Output the [x, y] coordinate of the center of the cell containing the given text.  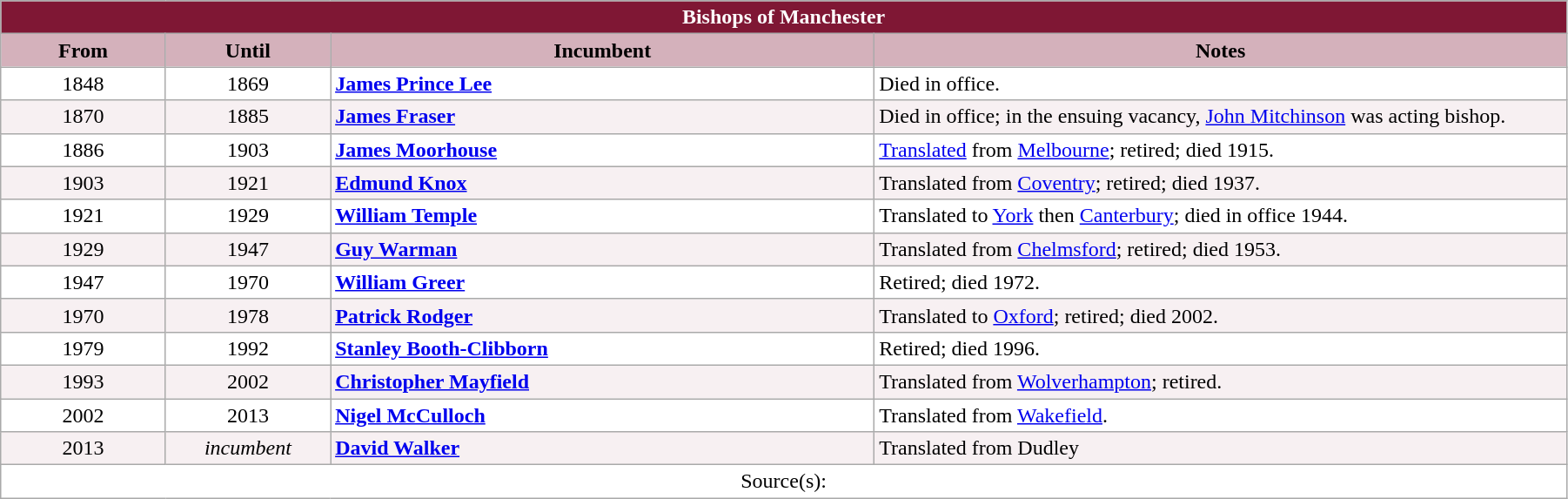
Retired; died 1996. [1221, 348]
Translated to Oxford; retired; died 2002. [1221, 315]
1978 [247, 315]
Until [247, 51]
William Greer [602, 282]
From [84, 51]
James Fraser [602, 117]
1992 [247, 348]
Translated from Wolverhampton; retired. [1221, 381]
Guy Warman [602, 249]
Died in office; in the ensuing vacancy, John Mitchinson was acting bishop. [1221, 117]
Stanley Booth-Clibborn [602, 348]
David Walker [602, 448]
Translated from Melbourne; retired; died 1915. [1221, 150]
Retired; died 1972. [1221, 282]
James Prince Lee [602, 84]
Incumbent [602, 51]
Christopher Mayfield [602, 381]
Source(s): [784, 482]
1886 [84, 150]
Translated from Chelmsford; retired; died 1953. [1221, 249]
Patrick Rodger [602, 315]
Translated from Coventry; retired; died 1937. [1221, 183]
Died in office. [1221, 84]
Translated to York then Canterbury; died in office 1944. [1221, 216]
James Moorhouse [602, 150]
Edmund Knox [602, 183]
Translated from Wakefield. [1221, 415]
incumbent [247, 448]
Nigel McCulloch [602, 415]
Notes [1221, 51]
1993 [84, 381]
1869 [247, 84]
1885 [247, 117]
1870 [84, 117]
Translated from Dudley [1221, 448]
Bishops of Manchester [784, 17]
1979 [84, 348]
William Temple [602, 216]
1848 [84, 84]
